Pinpoint the cell where the given text exists, returning its (x, y) midpoint coordinate. 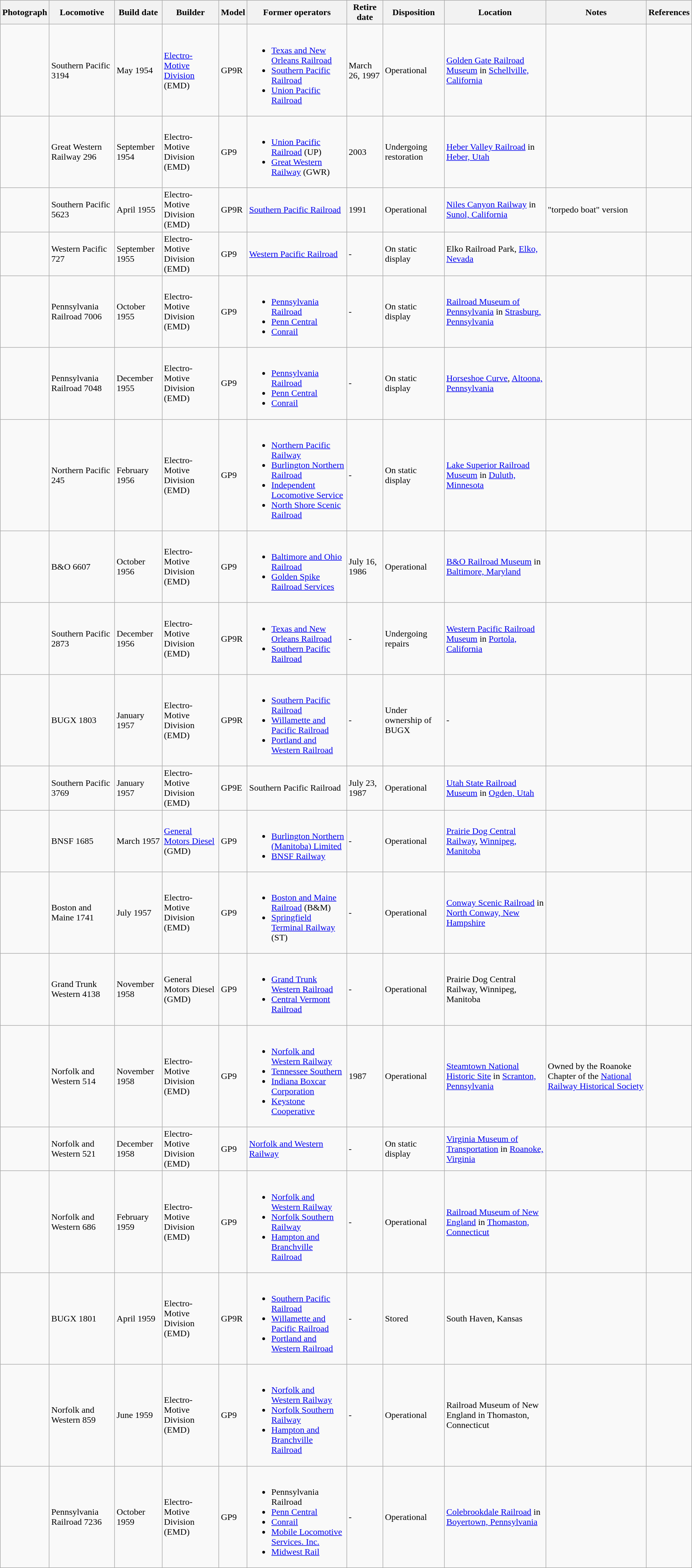
December 1958 (138, 1149)
Southern Pacific 3769 (82, 788)
Horseshoe Curve, Altoona, Pennsylvania (495, 383)
May 1954 (138, 70)
Owned by the Roanoke Chapter of the National Railway Historical Society (596, 1076)
2003 (365, 152)
March 1957 (138, 841)
Lake Superior Railroad Museum in Duluth, Minnesota (495, 475)
Undergoing repairs (414, 638)
September 1954 (138, 152)
Pennsylvania RailroadPenn CentralConrailMobile Locomotive Services. Inc.Midwest Rail (297, 1517)
December 1956 (138, 638)
Colebrookdale Railroad in Boyertown, Pennsylvania (495, 1517)
February 1956 (138, 475)
Niles Canyon Railway in Sunol, California (495, 210)
Norfolk and Western 521 (82, 1149)
October 1959 (138, 1517)
July 1957 (138, 913)
B&O Railroad Museum in Baltimore, Maryland (495, 567)
Virginia Museum of Transportation in Roanoke, Virginia (495, 1149)
BNSF 1685 (82, 841)
Photograph (25, 13)
Pennsylvania Railroad 7006 (82, 312)
April 1959 (138, 1318)
Utah State Railroad Museum in Ogden, Utah (495, 788)
Heber Valley Railroad in Heber, Utah (495, 152)
South Haven, Kansas (495, 1318)
Locomotive (82, 13)
Builder (190, 13)
Boston and Maine Railroad (B&M)Springfield Terminal Railway (ST) (297, 913)
Baltimore and Ohio RailroadGolden Spike Railroad Services (297, 567)
"torpedo boat" version (596, 210)
Conway Scenic Railroad in North Conway, New Hampshire (495, 913)
Norfolk and Western 686 (82, 1222)
Texas and New Orleans RailroadSouthern Pacific RailroadUnion Pacific Railroad (297, 70)
Southern Pacific 2873 (82, 638)
Model (233, 13)
Location (495, 13)
Southern Pacific 3194 (82, 70)
Retire date (365, 13)
Build date (138, 13)
February 1959 (138, 1222)
GP9E (233, 788)
Undergoing restoration (414, 152)
July 23, 1987 (365, 788)
Disposition (414, 13)
Norfolk and Western 859 (82, 1415)
Grand Trunk Western RailroadCentral Vermont Railroad (297, 990)
B&O 6607 (82, 567)
Union Pacific Railroad (UP)Great Western Railway (GWR) (297, 152)
Western Pacific Railroad (297, 254)
Great Western Railway 296 (82, 152)
October 1955 (138, 312)
Western Pacific Railroad Museum in Portola, California (495, 638)
July 16, 1986 (365, 567)
Stored (414, 1318)
Pennsylvania Railroad 7048 (82, 383)
March 26, 1997 (365, 70)
Western Pacific 727 (82, 254)
Former operators (297, 13)
Grand Trunk Western 4138 (82, 990)
BUGX 1803 (82, 720)
April 1955 (138, 210)
December 1955 (138, 383)
Norfolk and Western RailwayTennessee SouthernIndiana Boxcar CorporationKeystone Cooperative (297, 1076)
Norfolk and Western Railway (297, 1149)
BUGX 1801 (82, 1318)
June 1959 (138, 1415)
1987 (365, 1076)
October 1956 (138, 567)
Notes (596, 13)
Under ownership of BUGX (414, 720)
Northern Pacific 245 (82, 475)
Southern Pacific 5623 (82, 210)
Northern Pacific RailwayBurlington Northern RailroadIndependent Locomotive ServiceNorth Shore Scenic Railroad (297, 475)
Steamtown National Historic Site in Scranton, Pennsylvania (495, 1076)
Boston and Maine 1741 (82, 913)
Pennsylvania Railroad 7236 (82, 1517)
Norfolk and Western 514 (82, 1076)
Elko Railroad Park, Elko, Nevada (495, 254)
References (669, 13)
Railroad Museum of Pennsylvania in Strasburg, Pennsylvania (495, 312)
Texas and New Orleans RailroadSouthern Pacific Railroad (297, 638)
Golden Gate Railroad Museum in Schellville, California (495, 70)
Burlington Northern (Manitoba) LimitedBNSF Railway (297, 841)
1991 (365, 210)
September 1955 (138, 254)
